Return (X, Y) of the center of cell containing provided text 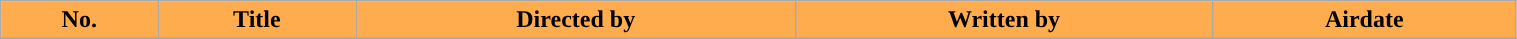
Title (257, 20)
Directed by (576, 20)
Airdate (1364, 20)
No. (80, 20)
Written by (1004, 20)
